Pinpoint the cell where the given text exists, returning its (x, y) midpoint coordinate. 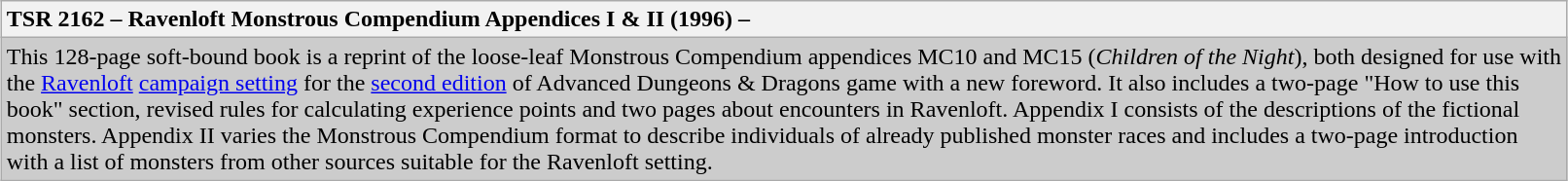
TSR 2162 – Ravenloft Monstrous Compendium Appendices I & II (1996) – (784, 19)
